Pinpoint the cell where the given text exists, returning its (x, y) midpoint coordinate. 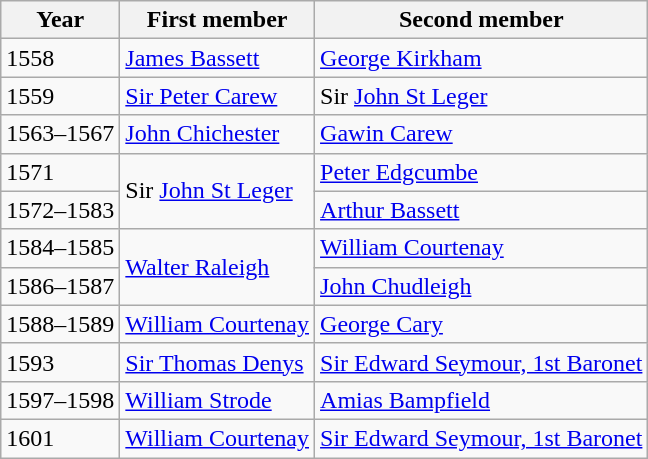
Sir Peter Carew (218, 96)
First member (218, 20)
James Bassett (218, 58)
John Chudleigh (482, 286)
1588–1589 (60, 324)
1586–1587 (60, 286)
1563–1567 (60, 134)
1559 (60, 96)
Amias Bampfield (482, 400)
Walter Raleigh (218, 267)
1571 (60, 172)
John Chichester (218, 134)
William Strode (218, 400)
George Cary (482, 324)
1597–1598 (60, 400)
1601 (60, 438)
Gawin Carew (482, 134)
Year (60, 20)
1558 (60, 58)
George Kirkham (482, 58)
1584–1585 (60, 248)
Second member (482, 20)
1593 (60, 362)
Peter Edgcumbe (482, 172)
Arthur Bassett (482, 210)
Sir Thomas Denys (218, 362)
1572–1583 (60, 210)
